Search for the cell housing the specified text and yield its (x, y) center coordinate. 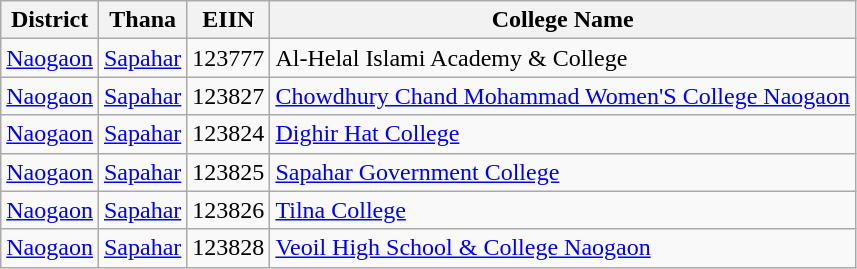
123777 (228, 58)
Thana (142, 20)
Dighir Hat College (563, 134)
Al-Helal Islami Academy & College (563, 58)
Veoil High School & College Naogaon (563, 248)
Sapahar Government College (563, 172)
EIIN (228, 20)
College Name (563, 20)
123825 (228, 172)
District (50, 20)
123828 (228, 248)
Chowdhury Chand Mohammad Women'S College Naogaon (563, 96)
123824 (228, 134)
123826 (228, 210)
Tilna College (563, 210)
123827 (228, 96)
